Extract the [x, y] coordinate from the center of the cell holding the provided text.  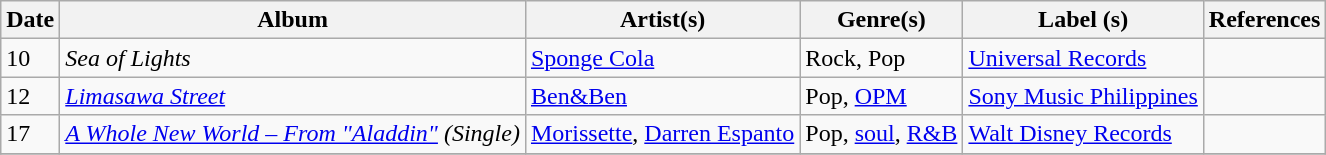
Pop, OPM [882, 96]
Label (s) [1083, 20]
10 [30, 58]
Date [30, 20]
Sponge Cola [662, 58]
Genre(s) [882, 20]
Pop, soul, R&B [882, 134]
Artist(s) [662, 20]
17 [30, 134]
12 [30, 96]
Sea of Lights [293, 58]
Morissette, Darren Espanto [662, 134]
Album [293, 20]
A Whole New World – From "Aladdin" (Single) [293, 134]
Universal Records [1083, 58]
Walt Disney Records [1083, 134]
Ben&Ben [662, 96]
References [1264, 20]
Limasawa Street [293, 96]
Sony Music Philippines [1083, 96]
Rock, Pop [882, 58]
